From the cell containing the given text, extract its center point as [X, Y] coordinate. 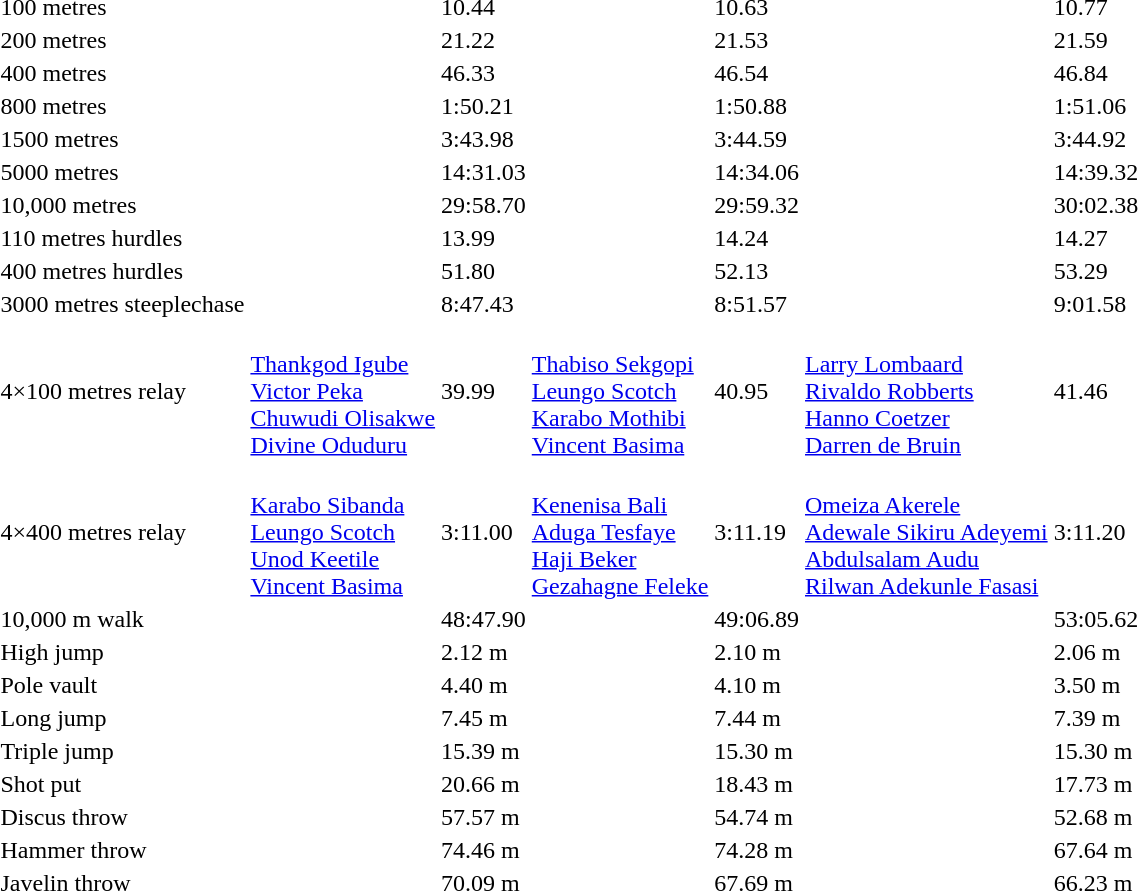
7.45 m [484, 718]
18.43 m [757, 784]
48:47.90 [484, 619]
20.66 m [484, 784]
Karabo SibandaLeungo ScotchUnod KeetileVincent Basima [343, 532]
Thabiso SekgopiLeungo ScotchKarabo MothibiVincent Basima [620, 391]
57.57 m [484, 817]
Omeiza AkereleAdewale Sikiru AdeyemiAbdulsalam AuduRilwan Adekunle Fasasi [927, 532]
52.13 [757, 271]
74.46 m [484, 850]
3:44.59 [757, 139]
Kenenisa BaliAduga TesfayeHaji BekerGezahagne Feleke [620, 532]
8:51.57 [757, 304]
1:50.21 [484, 106]
3:11.19 [757, 532]
13.99 [484, 238]
74.28 m [757, 850]
21.22 [484, 40]
49:06.89 [757, 619]
4.10 m [757, 685]
29:59.32 [757, 205]
7.44 m [757, 718]
39.99 [484, 391]
1:50.88 [757, 106]
46.54 [757, 73]
Thankgod IgubeVictor PekaChuwudi OlisakweDivine Oduduru [343, 391]
51.80 [484, 271]
14:31.03 [484, 172]
29:58.70 [484, 205]
3:11.00 [484, 532]
14:34.06 [757, 172]
46.33 [484, 73]
15.39 m [484, 751]
54.74 m [757, 817]
15.30 m [757, 751]
21.53 [757, 40]
40.95 [757, 391]
4.40 m [484, 685]
2.10 m [757, 652]
8:47.43 [484, 304]
Larry LombaardRivaldo RobbertsHanno CoetzerDarren de Bruin [927, 391]
3:43.98 [484, 139]
14.24 [757, 238]
2.12 m [484, 652]
